Provide the [X, Y] coordinate of the cell's center where the given text is located.  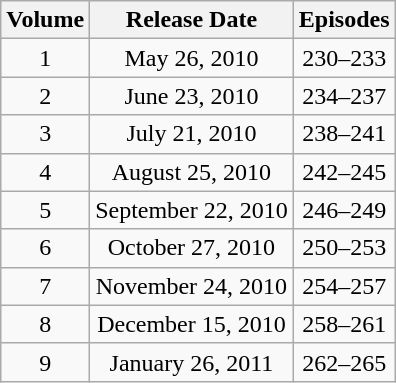
242–245 [344, 172]
254–257 [344, 286]
4 [46, 172]
5 [46, 210]
June 23, 2010 [192, 96]
January 26, 2011 [192, 362]
2 [46, 96]
September 22, 2010 [192, 210]
July 21, 2010 [192, 134]
234–237 [344, 96]
8 [46, 324]
9 [46, 362]
May 26, 2010 [192, 58]
246–249 [344, 210]
230–233 [344, 58]
November 24, 2010 [192, 286]
August 25, 2010 [192, 172]
December 15, 2010 [192, 324]
October 27, 2010 [192, 248]
258–261 [344, 324]
250–253 [344, 248]
Release Date [192, 20]
7 [46, 286]
238–241 [344, 134]
262–265 [344, 362]
Volume [46, 20]
1 [46, 58]
3 [46, 134]
6 [46, 248]
Episodes [344, 20]
